Return [X, Y] of the center of cell containing provided text 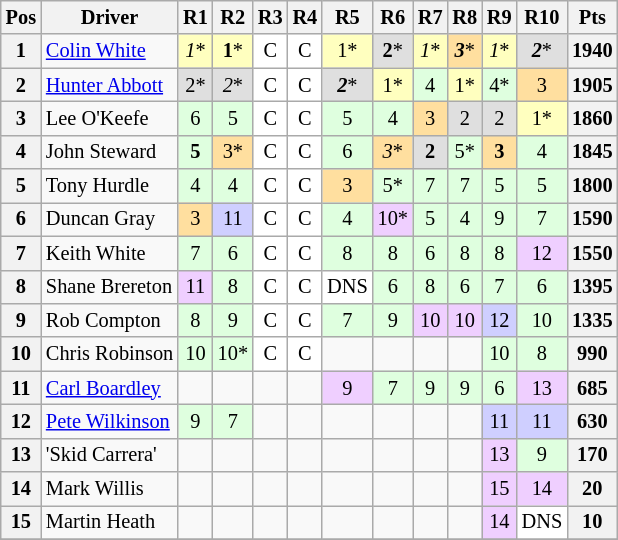
Pos [21, 17]
1335 [592, 320]
Keith White [110, 253]
R6 [393, 17]
'Skid Carrera' [110, 455]
1905 [592, 85]
R10 [542, 17]
Duncan Gray [110, 219]
John Steward [110, 152]
R5 [347, 17]
Pete Wilkinson [110, 421]
1395 [592, 287]
1550 [592, 253]
R3 [270, 17]
990 [592, 354]
R8 [464, 17]
20 [592, 489]
1 [21, 51]
1590 [592, 219]
1860 [592, 118]
Hunter Abbott [110, 85]
Tony Hurdle [110, 186]
4* [500, 85]
R4 [306, 17]
685 [592, 388]
1845 [592, 152]
Lee O'Keefe [110, 118]
Shane Brereton [110, 287]
R7 [430, 17]
1800 [592, 186]
Pts [592, 17]
Rob Compton [110, 320]
170 [592, 455]
Mark Willis [110, 489]
Carl Boardley [110, 388]
630 [592, 421]
R1 [196, 17]
Martin Heath [110, 522]
Driver [110, 17]
R2 [233, 17]
R9 [500, 17]
Colin White [110, 51]
Chris Robinson [110, 354]
1940 [592, 51]
